Return the (X, Y) coordinate for the center point of the cell that contains the specified text.  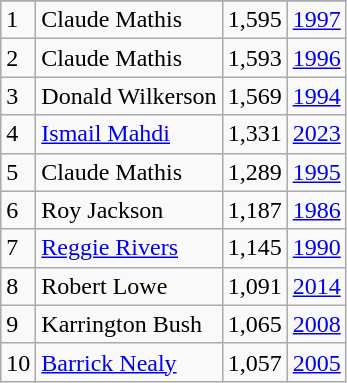
4 (18, 134)
1,289 (254, 172)
2 (18, 58)
7 (18, 248)
1,065 (254, 324)
Karrington Bush (129, 324)
5 (18, 172)
1,091 (254, 286)
1990 (316, 248)
Ismail Mahdi (129, 134)
1995 (316, 172)
1996 (316, 58)
1,593 (254, 58)
9 (18, 324)
2005 (316, 362)
1,595 (254, 20)
Roy Jackson (129, 210)
1,331 (254, 134)
1994 (316, 96)
1 (18, 20)
2008 (316, 324)
1,187 (254, 210)
2014 (316, 286)
6 (18, 210)
1,569 (254, 96)
3 (18, 96)
Reggie Rivers (129, 248)
8 (18, 286)
1997 (316, 20)
Barrick Nealy (129, 362)
1,145 (254, 248)
Donald Wilkerson (129, 96)
1986 (316, 210)
Robert Lowe (129, 286)
2023 (316, 134)
10 (18, 362)
1,057 (254, 362)
